From the cell containing the given text, extract its center point as [x, y] coordinate. 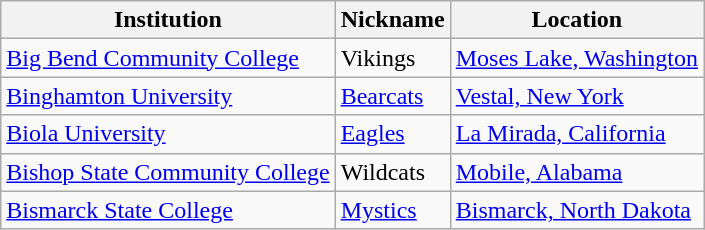
Wildcats [392, 172]
Nickname [392, 20]
Binghamton University [168, 96]
Bismarck State College [168, 210]
Institution [168, 20]
Mobile, Alabama [576, 172]
Bismarck, North Dakota [576, 210]
Moses Lake, Washington [576, 58]
Location [576, 20]
La Mirada, California [576, 134]
Vikings [392, 58]
Vestal, New York [576, 96]
Bearcats [392, 96]
Mystics [392, 210]
Bishop State Community College [168, 172]
Big Bend Community College [168, 58]
Eagles [392, 134]
Biola University [168, 134]
